Return [X, Y] of the center of cell containing provided text 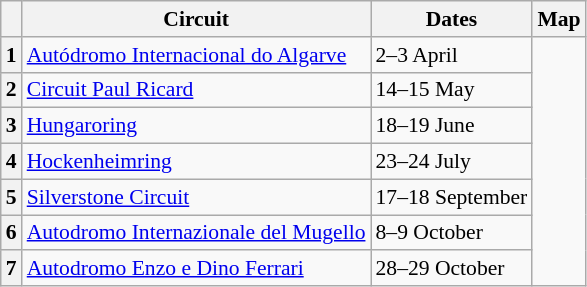
14–15 May [451, 90]
18–19 June [451, 126]
3 [12, 126]
1 [12, 55]
Silverstone Circuit [196, 197]
Circuit Paul Ricard [196, 90]
7 [12, 269]
4 [12, 162]
2 [12, 90]
17–18 September [451, 197]
Map [558, 19]
8–9 October [451, 233]
23–24 July [451, 162]
28–29 October [451, 269]
6 [12, 233]
Hockenheimring [196, 162]
Hungaroring [196, 126]
Autódromo Internacional do Algarve [196, 55]
Circuit [196, 19]
Autodromo Internazionale del Mugello [196, 233]
Autodromo Enzo e Dino Ferrari [196, 269]
Dates [451, 19]
5 [12, 197]
2–3 April [451, 55]
